From the cell containing the given text, extract its center point as [x, y] coordinate. 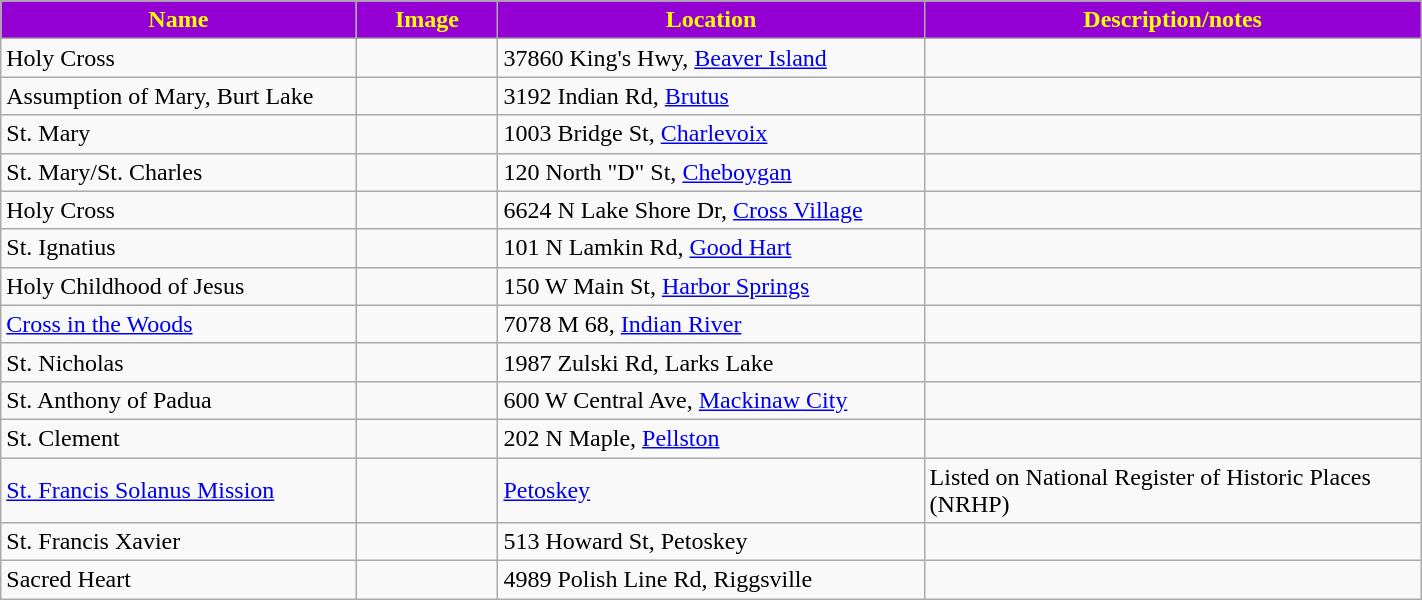
St. Francis Xavier [178, 542]
Cross in the Woods [178, 324]
6624 N Lake Shore Dr, Cross Village [711, 210]
St. Anthony of Padua [178, 400]
202 N Maple, Pellston [711, 438]
7078 M 68, Indian River [711, 324]
Description/notes [1172, 20]
St. Clement [178, 438]
St. Mary [178, 134]
Name [178, 20]
101 N Lamkin Rd, Good Hart [711, 248]
Sacred Heart [178, 580]
St. Francis Solanus Mission [178, 490]
120 North "D" St, Cheboygan [711, 172]
37860 King's Hwy, Beaver Island [711, 58]
Image [427, 20]
St. Nicholas [178, 362]
Listed on National Register of Historic Places (NRHP) [1172, 490]
Holy Childhood of Jesus [178, 286]
600 W Central Ave, Mackinaw City [711, 400]
St. Ignatius [178, 248]
1003 Bridge St, Charlevoix [711, 134]
1987 Zulski Rd, Larks Lake [711, 362]
St. Mary/St. Charles [178, 172]
4989 Polish Line Rd, Riggsville [711, 580]
3192 Indian Rd, Brutus [711, 96]
Location [711, 20]
Assumption of Mary, Burt Lake [178, 96]
513 Howard St, Petoskey [711, 542]
150 W Main St, Harbor Springs [711, 286]
Petoskey [711, 490]
